Identify which cell holds the provided text, then report its (x, y) central coordinate. 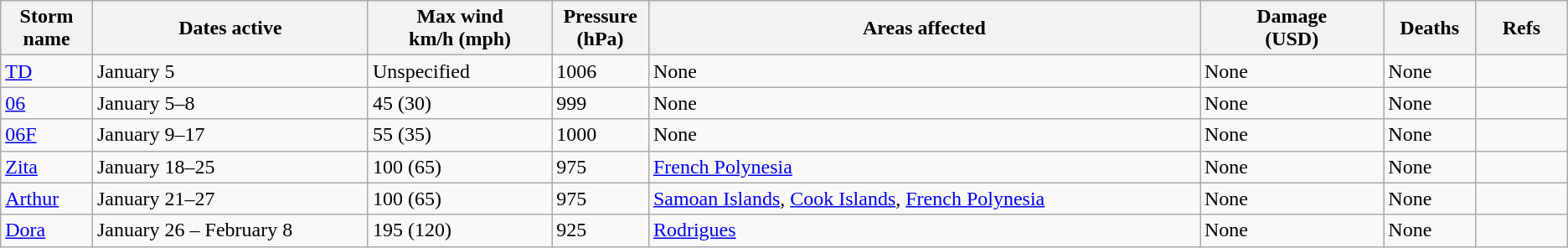
Deaths (1430, 28)
55 (35) (459, 135)
French Polynesia (924, 167)
Arthur (47, 199)
06 (47, 103)
Dates active (230, 28)
1006 (601, 71)
45 (30) (459, 103)
January 18–25 (230, 167)
06F (47, 135)
1000 (601, 135)
Storm name (47, 28)
Dora (47, 230)
January 26 – February 8 (230, 230)
January 5–8 (230, 103)
Zita (47, 167)
Max windkm/h (mph) (459, 28)
January 21–27 (230, 199)
January 5 (230, 71)
999 (601, 103)
Areas affected (924, 28)
TD (47, 71)
195 (120) (459, 230)
Refs (1521, 28)
Pressure(hPa) (601, 28)
Damage(USD) (1292, 28)
Rodrigues (924, 230)
925 (601, 230)
Unspecified (459, 71)
Samoan Islands, Cook Islands, French Polynesia (924, 199)
January 9–17 (230, 135)
